Locate the cell with the specified text and output its [X, Y] center coordinate. 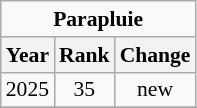
Year [28, 55]
Parapluie [98, 19]
new [156, 90]
2025 [28, 90]
35 [84, 90]
Change [156, 55]
Rank [84, 55]
